Capture the cell that displays the provided text and extract its [X, Y] central coordinate. 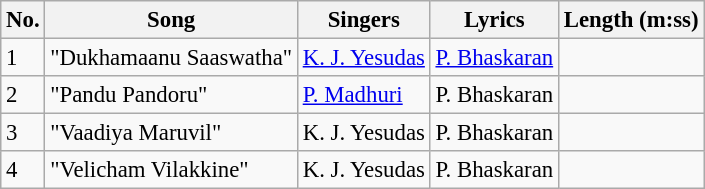
No. [23, 20]
"Vaadiya Maruvil" [172, 133]
"Dukhamaanu Saaswatha" [172, 58]
P. Madhuri [364, 95]
3 [23, 133]
4 [23, 170]
"Velicham Vilakkine" [172, 170]
Lyrics [494, 20]
2 [23, 95]
"Pandu Pandoru" [172, 95]
1 [23, 58]
Length (m:ss) [630, 20]
Singers [364, 20]
Song [172, 20]
